Find where the given text appears and provide that cell's center as (x, y) coordinate. 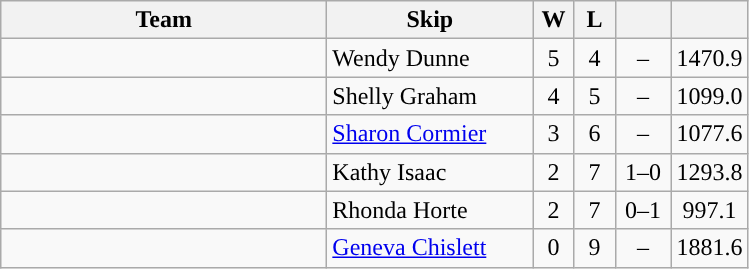
Shelly Graham (430, 96)
1293.8 (710, 172)
6 (594, 134)
Geneva Chislett (430, 248)
Wendy Dunne (430, 58)
0–1 (643, 210)
W (554, 20)
Skip (430, 20)
1–0 (643, 172)
Team (164, 20)
Rhonda Horte (430, 210)
0 (554, 248)
L (594, 20)
9 (594, 248)
Kathy Isaac (430, 172)
3 (554, 134)
1470.9 (710, 58)
1881.6 (710, 248)
Sharon Cormier (430, 134)
1077.6 (710, 134)
1099.0 (710, 96)
997.1 (710, 210)
